Extract the (x, y) coordinate from the center of the cell holding the provided text.  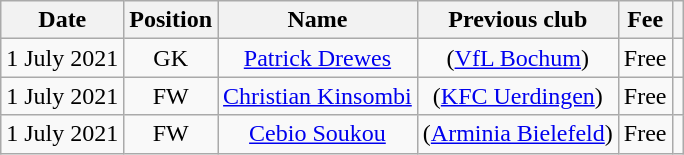
(Arminia Bielefeld) (518, 134)
(VfL Bochum) (518, 58)
Position (171, 20)
(KFC Uerdingen) (518, 96)
GK (171, 58)
Name (318, 20)
Christian Kinsombi (318, 96)
Fee (645, 20)
Patrick Drewes (318, 58)
Cebio Soukou (318, 134)
Date (62, 20)
Previous club (518, 20)
